Find where the given text appears and provide that cell's center as [x, y] coordinate. 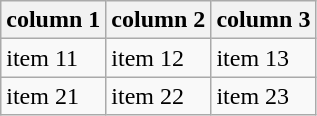
item 22 [158, 96]
item 11 [54, 58]
item 23 [264, 96]
item 21 [54, 96]
item 13 [264, 58]
column 2 [158, 20]
column 1 [54, 20]
column 3 [264, 20]
item 12 [158, 58]
